Identify which cell holds the provided text, then report its (x, y) central coordinate. 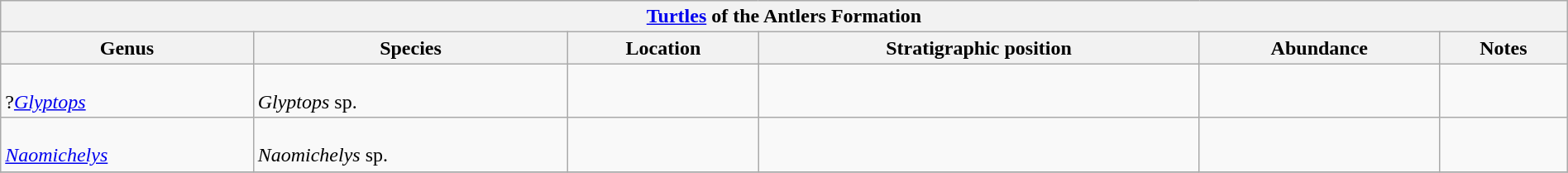
Glyptops sp. (410, 91)
Turtles of the Antlers Formation (784, 17)
Notes (1503, 48)
Genus (127, 48)
Stratigraphic position (979, 48)
?Glyptops (127, 91)
Naomichelys (127, 144)
Species (410, 48)
Location (663, 48)
Abundance (1319, 48)
Naomichelys sp. (410, 144)
